Return the [x, y] coordinate for the center point of the cell that contains the specified text.  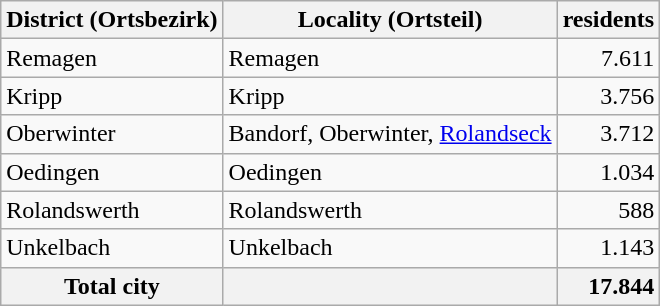
3.756 [608, 96]
588 [608, 210]
District (Ortsbezirk) [112, 20]
Total city [112, 286]
Locality (Ortsteil) [390, 20]
3.712 [608, 134]
residents [608, 20]
Oberwinter [112, 134]
1.143 [608, 248]
1.034 [608, 172]
17.844 [608, 286]
7.611 [608, 58]
Bandorf, Oberwinter, Rolandseck [390, 134]
